Return the [X, Y] coordinate for the center point of the cell that contains the specified text.  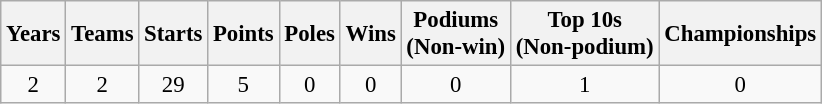
Podiums(Non-win) [456, 34]
Top 10s(Non-podium) [584, 34]
Starts [174, 34]
Points [244, 34]
Teams [102, 34]
Years [34, 34]
Wins [370, 34]
1 [584, 85]
5 [244, 85]
29 [174, 85]
Championships [740, 34]
Poles [310, 34]
